Detect which cell encompasses the target text, then output its (X, Y) center coordinate. 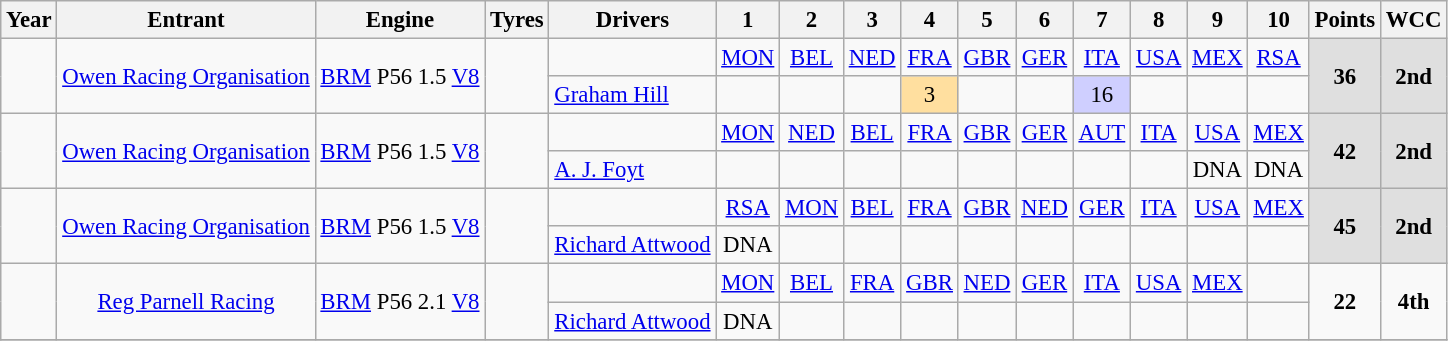
45 (1344, 226)
Engine (400, 20)
Reg Parnell Racing (186, 302)
Entrant (186, 20)
5 (986, 20)
Year (29, 20)
Drivers (632, 20)
36 (1344, 76)
BRM P56 2.1 V8 (400, 302)
7 (1102, 20)
6 (1044, 20)
2 (812, 20)
10 (1278, 20)
8 (1159, 20)
WCC (1414, 20)
Graham Hill (632, 95)
Tyres (517, 20)
AUT (1102, 133)
16 (1102, 95)
4 (930, 20)
Points (1344, 20)
22 (1344, 302)
4th (1414, 302)
1 (748, 20)
9 (1218, 20)
42 (1344, 152)
A. J. Foyt (632, 170)
